Search for the cell housing the specified text and yield its [X, Y] center coordinate. 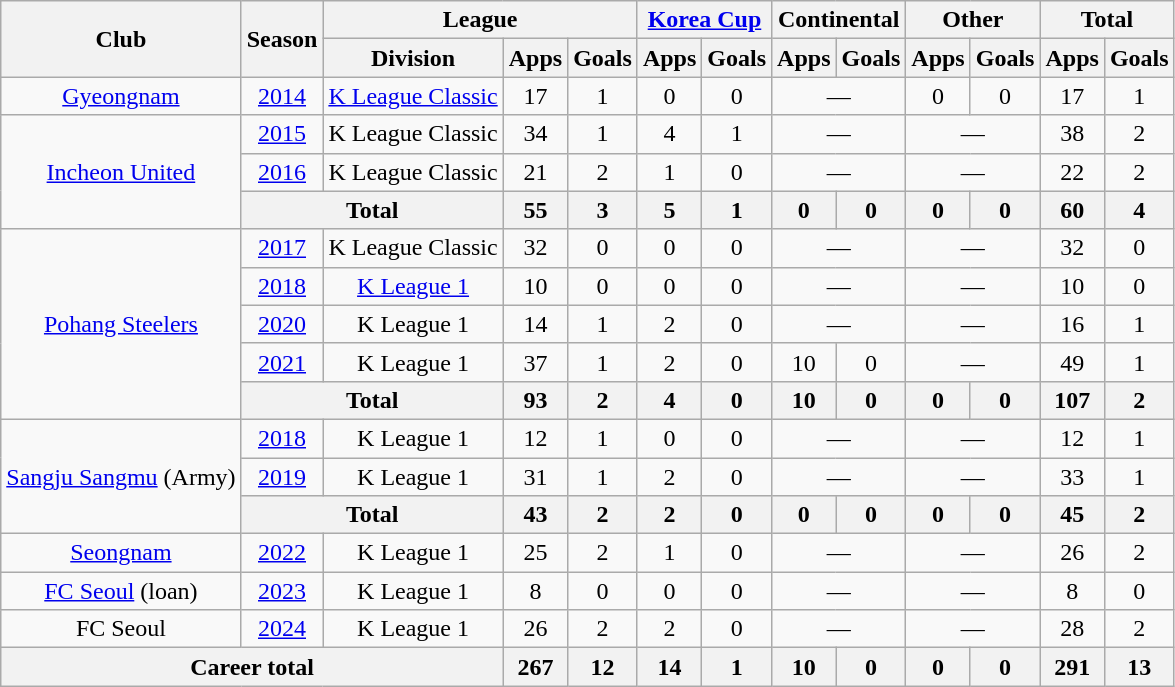
13 [1139, 667]
Other [973, 20]
2019 [282, 477]
5 [669, 210]
38 [1072, 134]
2021 [282, 362]
3 [603, 210]
Club [121, 39]
Seongnam [121, 553]
2016 [282, 172]
Sangju Sangmu (Army) [121, 476]
291 [1072, 667]
Korea Cup [704, 20]
2017 [282, 248]
93 [535, 400]
37 [535, 362]
49 [1072, 362]
2024 [282, 629]
2023 [282, 591]
267 [535, 667]
16 [1072, 324]
Incheon United [121, 172]
Division [413, 58]
45 [1072, 515]
2014 [282, 96]
55 [535, 210]
FC Seoul [121, 629]
2022 [282, 553]
25 [535, 553]
2020 [282, 324]
Season [282, 39]
33 [1072, 477]
34 [535, 134]
2015 [282, 134]
Pohang Steelers [121, 324]
60 [1072, 210]
Career total [252, 667]
28 [1072, 629]
Gyeongnam [121, 96]
Continental [839, 20]
22 [1072, 172]
43 [535, 515]
League [480, 20]
FC Seoul (loan) [121, 591]
107 [1072, 400]
31 [535, 477]
21 [535, 172]
